Determine the [X, Y] coordinate at the center of the cell enclosing the given text.  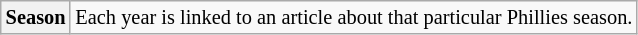
Each year is linked to an article about that particular Phillies season. [354, 17]
Season [36, 17]
